Detect which cell encompasses the target text, then output its [X, Y] center coordinate. 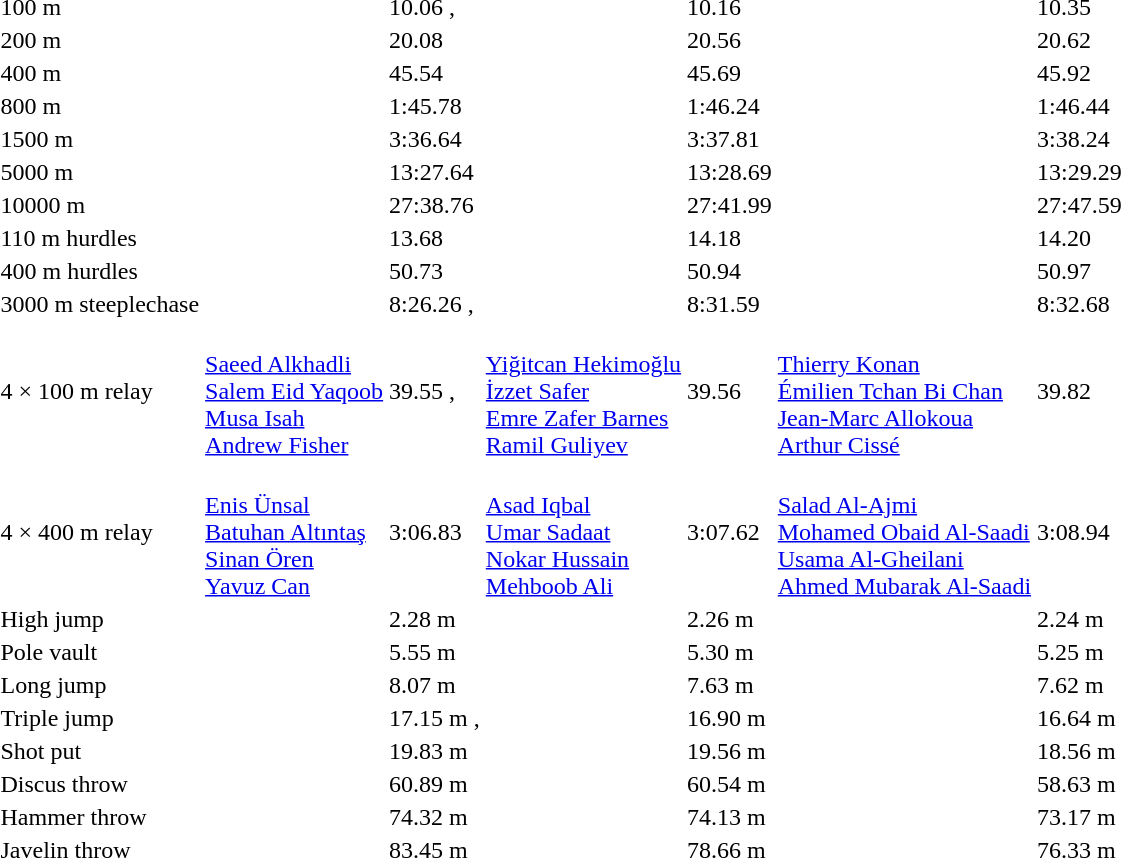
39.55 , [435, 391]
8:26.26 , [435, 304]
7.63 m [730, 685]
2.28 m [435, 619]
60.89 m [435, 784]
50.94 [730, 271]
39.56 [730, 391]
13.68 [435, 238]
1:46.24 [730, 106]
3:06.83 [435, 532]
20.56 [730, 40]
8.07 m [435, 685]
5.30 m [730, 652]
45.69 [730, 73]
16.90 m [730, 718]
27:41.99 [730, 205]
Enis ÜnsalBatuhan AltıntaşSinan ÖrenYavuz Can [294, 532]
50.73 [435, 271]
14.18 [730, 238]
3:37.81 [730, 139]
8:31.59 [730, 304]
60.54 m [730, 784]
Asad IqbalUmar SadaatNokar HussainMehboob Ali [583, 532]
19.56 m [730, 751]
13:27.64 [435, 172]
74.13 m [730, 817]
27:38.76 [435, 205]
74.32 m [435, 817]
5.55 m [435, 652]
Yiğitcan Hekimoğluİzzet SaferEmre Zafer BarnesRamil Guliyev [583, 391]
17.15 m , [435, 718]
19.83 m [435, 751]
3:36.64 [435, 139]
2.26 m [730, 619]
13:28.69 [730, 172]
20.08 [435, 40]
1:45.78 [435, 106]
Salad Al-AjmiMohamed Obaid Al-SaadiUsama Al-GheilaniAhmed Mubarak Al-Saadi [904, 532]
Saeed AlkhadliSalem Eid YaqoobMusa IsahAndrew Fisher [294, 391]
45.54 [435, 73]
Thierry KonanÉmilien Tchan Bi ChanJean-Marc AllokouaArthur Cissé [904, 391]
3:07.62 [730, 532]
